From the cell containing the given text, extract its center point as [X, Y] coordinate. 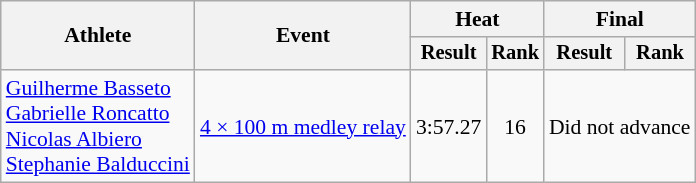
Athlete [98, 36]
16 [515, 126]
4 × 100 m medley relay [303, 126]
Guilherme BassetoGabrielle RoncattoNicolas AlbieroStephanie Balduccini [98, 126]
Event [303, 36]
3:57.27 [448, 126]
Did not advance [620, 126]
Final [620, 19]
Heat [478, 19]
